Locate the cell with the specified text and output its (X, Y) center coordinate. 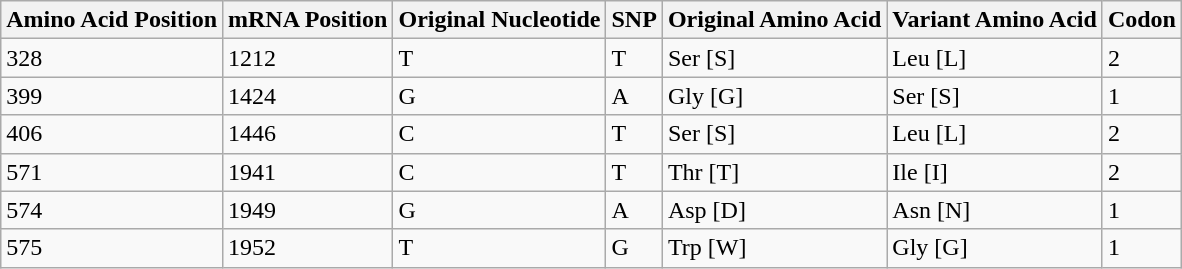
Ile [I] (995, 172)
Original Amino Acid (774, 20)
SNP (634, 20)
Codon (1142, 20)
574 (112, 210)
571 (112, 172)
Variant Amino Acid (995, 20)
Original Nucleotide (500, 20)
1424 (308, 96)
1952 (308, 248)
Thr [T] (774, 172)
399 (112, 96)
575 (112, 248)
1212 (308, 58)
1949 (308, 210)
1446 (308, 134)
328 (112, 58)
406 (112, 134)
mRNA Position (308, 20)
1941 (308, 172)
Asp [D] (774, 210)
Trp [W] (774, 248)
Amino Acid Position (112, 20)
Asn [N] (995, 210)
